Extract the [x, y] coordinate from the center of the cell holding the provided text.  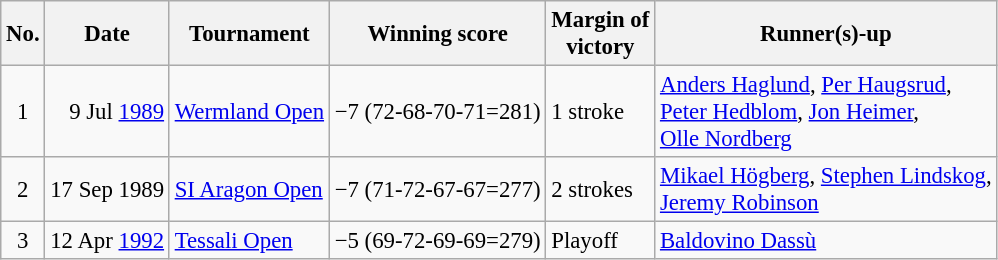
Baldovino Dassù [826, 241]
−5 (69-72-69-69=279) [438, 241]
Winning score [438, 34]
1 stroke [600, 112]
3 [23, 241]
Wermland Open [249, 112]
Runner(s)-up [826, 34]
−7 (71-72-67-67=277) [438, 190]
1 [23, 112]
9 Jul 1989 [107, 112]
Playoff [600, 241]
−7 (72-68-70-71=281) [438, 112]
SI Aragon Open [249, 190]
Mikael Högberg, Stephen Lindskog, Jeremy Robinson [826, 190]
12 Apr 1992 [107, 241]
17 Sep 1989 [107, 190]
Tournament [249, 34]
2 [23, 190]
Anders Haglund, Per Haugsrud, Peter Hedblom, Jon Heimer, Olle Nordberg [826, 112]
Date [107, 34]
No. [23, 34]
Tessali Open [249, 241]
2 strokes [600, 190]
Margin ofvictory [600, 34]
